Locate the cell with the specified text and output its (x, y) center coordinate. 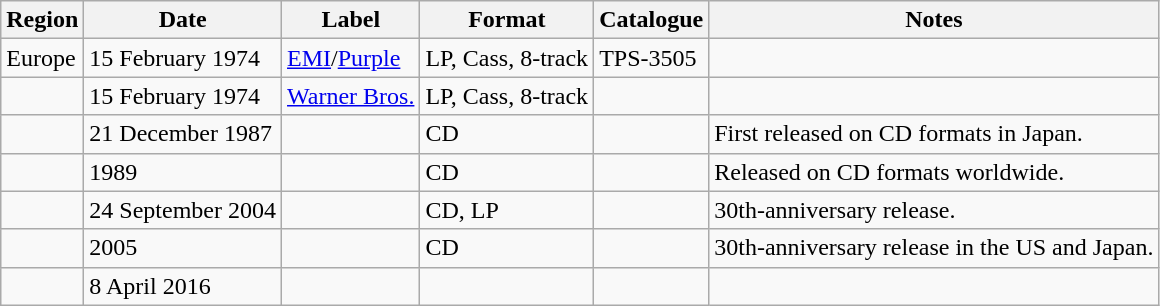
Catalogue (652, 20)
Label (351, 20)
2005 (183, 248)
First released on CD formats in Japan. (934, 134)
30th-anniversary release in the US and Japan. (934, 248)
8 April 2016 (183, 286)
Notes (934, 20)
Format (507, 20)
Date (183, 20)
TPS-3505 (652, 58)
CD, LP (507, 210)
30th-anniversary release. (934, 210)
24 September 2004 (183, 210)
Released on CD formats worldwide. (934, 172)
Region (42, 20)
Europe (42, 58)
Warner Bros. (351, 96)
EMI/Purple (351, 58)
1989 (183, 172)
21 December 1987 (183, 134)
